Provide the (X, Y) coordinate of the cell's center where the given text is located.  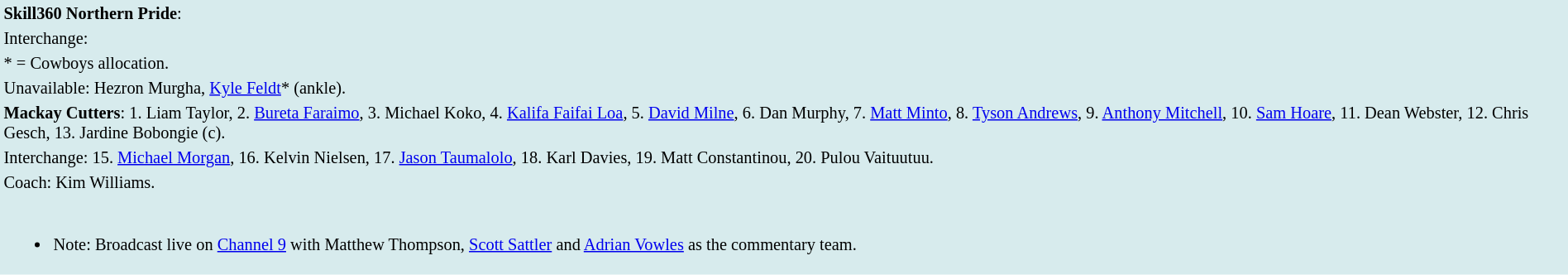
Interchange: (784, 38)
Interchange: 15. Michael Morgan, 16. Kelvin Nielsen, 17. Jason Taumalolo, 18. Karl Davies, 19. Matt Constantinou, 20. Pulou Vaituutuu. (784, 157)
Unavailable: Hezron Murgha, Kyle Feldt* (ankle). (784, 88)
Coach: Kim Williams. (784, 182)
Note: Broadcast live on Channel 9 with Matthew Thompson, Scott Sattler and Adrian Vowles as the commentary team. (784, 234)
* = Cowboys allocation. (784, 63)
Skill360 Northern Pride: (784, 13)
